Identify which cell holds the provided text, then report its (X, Y) central coordinate. 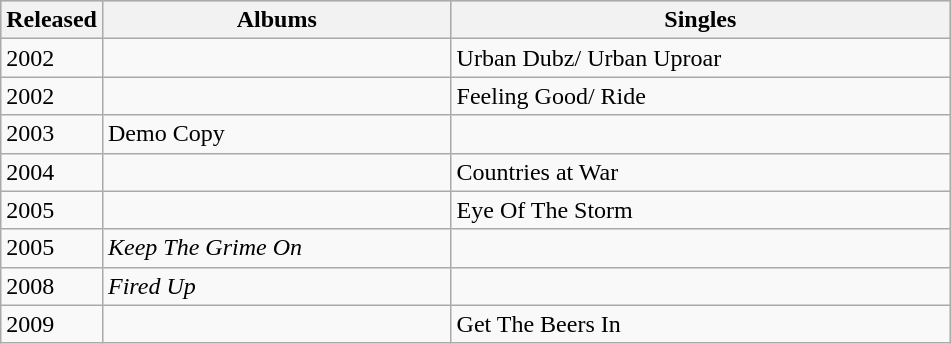
Urban Dubz/ Urban Uproar (700, 58)
Eye Of The Storm (700, 210)
Albums (276, 20)
Singles (700, 20)
Fired Up (276, 286)
Get The Beers In (700, 324)
Demo Copy (276, 134)
2003 (52, 134)
Feeling Good/ Ride (700, 96)
2008 (52, 286)
2004 (52, 172)
Keep The Grime On (276, 248)
2009 (52, 324)
Countries at War (700, 172)
Released (52, 20)
